Capture the cell that displays the provided text and extract its [X, Y] central coordinate. 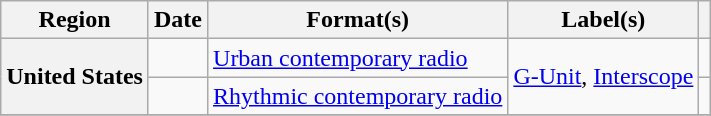
Rhythmic contemporary radio [358, 96]
G-Unit, Interscope [604, 77]
United States [75, 77]
Format(s) [358, 20]
Date [178, 20]
Label(s) [604, 20]
Region [75, 20]
Urban contemporary radio [358, 58]
